Extract the [X, Y] coordinate from the center of the cell holding the provided text.  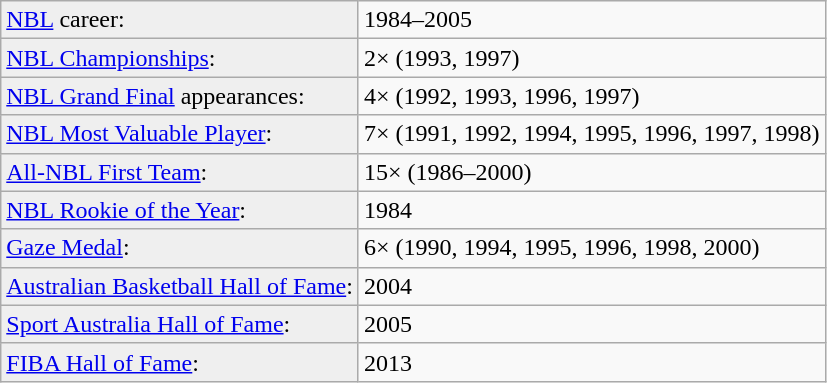
2004 [592, 286]
NBL Most Valuable Player: [180, 134]
NBL Rookie of the Year: [180, 210]
7× (1991, 1992, 1994, 1995, 1996, 1997, 1998) [592, 134]
2013 [592, 362]
6× (1990, 1994, 1995, 1996, 1998, 2000) [592, 248]
1984 [592, 210]
NBL career: [180, 20]
15× (1986–2000) [592, 172]
1984–2005 [592, 20]
2005 [592, 324]
Sport Australia Hall of Fame: [180, 324]
Australian Basketball Hall of Fame: [180, 286]
2× (1993, 1997) [592, 58]
NBL Grand Final appearances: [180, 96]
Gaze Medal: [180, 248]
NBL Championships: [180, 58]
FIBA Hall of Fame: [180, 362]
All-NBL First Team: [180, 172]
4× (1992, 1993, 1996, 1997) [592, 96]
